Extract the [X, Y] coordinate from the center of the cell holding the provided text.  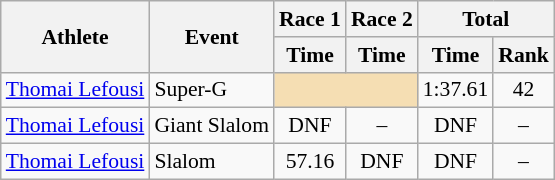
57.16 [310, 162]
Slalom [212, 162]
Total [486, 19]
Event [212, 36]
Race 2 [382, 19]
Athlete [76, 36]
Rank [524, 55]
Giant Slalom [212, 126]
1:37.61 [456, 90]
Super-G [212, 90]
42 [524, 90]
Race 1 [310, 19]
